Output the [X, Y] coordinate of the center of the cell containing the given text.  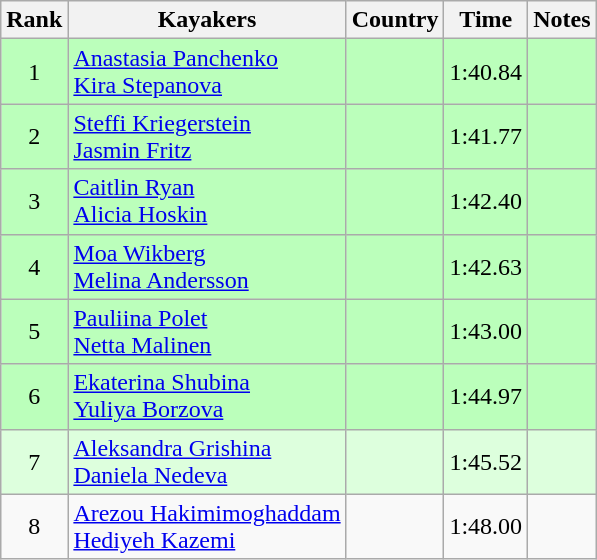
6 [34, 396]
1 [34, 72]
Arezou HakimimoghaddamHediyeh Kazemi [207, 526]
3 [34, 202]
Anastasia PanchenkoKira Stepanova [207, 72]
Time [486, 20]
Rank [34, 20]
5 [34, 332]
Kayakers [207, 20]
1:44.97 [486, 396]
Caitlin RyanAlicia Hoskin [207, 202]
1:43.00 [486, 332]
Steffi KriegersteinJasmin Fritz [207, 136]
Country [395, 20]
1:42.63 [486, 266]
1:41.77 [486, 136]
2 [34, 136]
Aleksandra GrishinaDaniela Nedeva [207, 462]
4 [34, 266]
Pauliina PoletNetta Malinen [207, 332]
Moa WikbergMelina Andersson [207, 266]
Notes [562, 20]
7 [34, 462]
8 [34, 526]
1:40.84 [486, 72]
1:45.52 [486, 462]
Ekaterina ShubinaYuliya Borzova [207, 396]
1:48.00 [486, 526]
1:42.40 [486, 202]
